For the text-containing cell, return its midpoint in (X, Y) coordinate format. 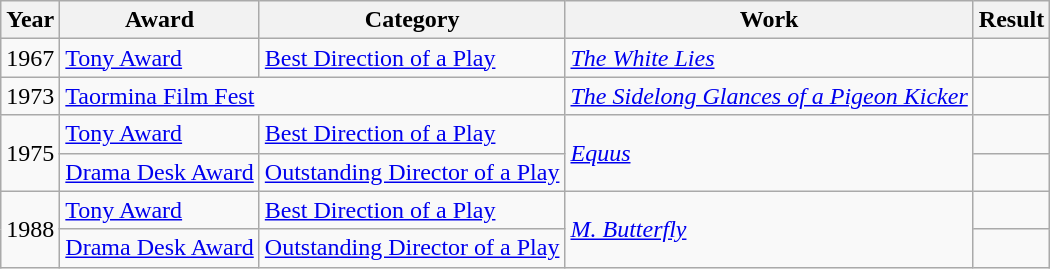
1988 (30, 229)
Equus (769, 153)
The White Lies (769, 58)
Category (412, 20)
Taormina Film Fest (312, 96)
1975 (30, 153)
Award (160, 20)
Work (769, 20)
Year (30, 20)
1973 (30, 96)
Result (1011, 20)
1967 (30, 58)
M. Butterfly (769, 229)
The Sidelong Glances of a Pigeon Kicker (769, 96)
